Provide the (X, Y) coordinate of the cell's center where the given text is located.  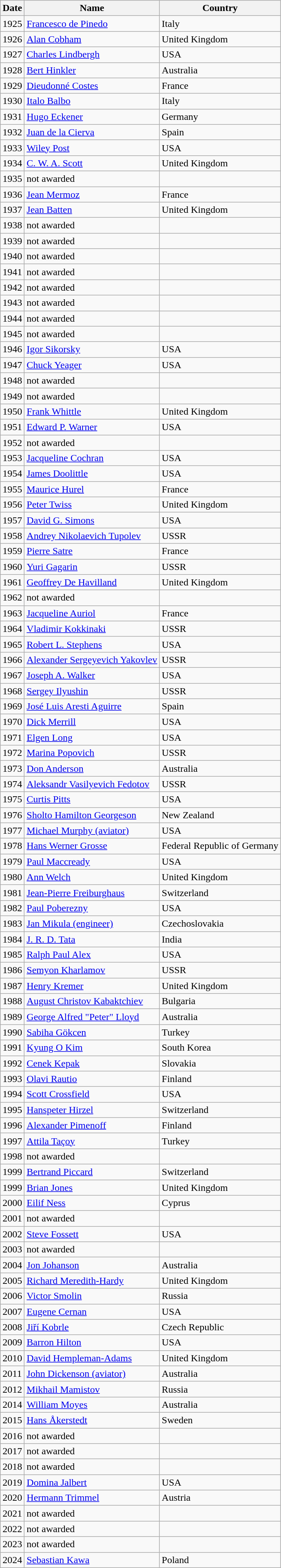
2010 (12, 1358)
Wiley Post (92, 148)
1925 (12, 24)
Marina Popovich (92, 753)
2015 (12, 1420)
Michael Murphy (aviator) (92, 830)
1968 (12, 691)
Semyon Kharlamov (92, 970)
Czech Republic (220, 1327)
Igor Sikorsky (92, 349)
Germany (220, 117)
2008 (12, 1327)
Vladimir Kokkinaki (92, 629)
1936 (12, 194)
1931 (12, 117)
Eilif Ness (92, 1203)
Alexander Pimenoff (92, 1125)
Hanspeter Hirzel (92, 1110)
Ralph Paul Alex (92, 955)
1995 (12, 1110)
J. R. D. Tata (92, 939)
1945 (12, 334)
Alan Cobham (92, 39)
2000 (12, 1203)
1962 (12, 598)
2012 (12, 1389)
Yuri Gagarin (92, 567)
1963 (12, 613)
Jan Mikula (engineer) (92, 923)
Mikhail Mamistov (92, 1389)
Bulgaria (220, 1001)
Country (220, 8)
Sebastian Kawa (92, 1560)
José Luis Aresti Aguirre (92, 707)
Joseph A. Walker (92, 675)
1947 (12, 365)
Richard Meredith-Hardy (92, 1281)
Czechoslovakia (220, 923)
1956 (12, 505)
Jean Batten (92, 210)
1992 (12, 1063)
2009 (12, 1343)
Steve Fossett (92, 1234)
Victor Smolin (92, 1296)
1977 (12, 830)
Poland (220, 1560)
1998 (12, 1156)
Francesco de Pinedo (92, 24)
Domina Jalbert (92, 1482)
1979 (12, 861)
1986 (12, 970)
Maurice Hurel (92, 489)
1987 (12, 986)
David Hempleman-Adams (92, 1358)
2018 (12, 1467)
Austria (220, 1498)
South Korea (220, 1048)
1990 (12, 1032)
1933 (12, 148)
2007 (12, 1312)
Pierre Satre (92, 551)
Sabiha Gökcen (92, 1032)
1981 (12, 892)
Dick Merrill (92, 722)
2016 (12, 1435)
1927 (12, 55)
James Doolittle (92, 474)
Cenek Kepak (92, 1063)
1954 (12, 474)
1974 (12, 784)
1953 (12, 458)
1958 (12, 536)
Chuck Yeager (92, 365)
Jacqueline Auriol (92, 613)
1952 (12, 442)
New Zealand (220, 815)
1965 (12, 644)
1964 (12, 629)
2014 (12, 1405)
1991 (12, 1048)
Henry Kremer (92, 986)
1926 (12, 39)
Jacqueline Cochran (92, 458)
Frank Whittle (92, 411)
1944 (12, 318)
2019 (12, 1482)
1948 (12, 380)
Ann Welch (92, 877)
2005 (12, 1281)
Hans Åkerstedt (92, 1420)
1978 (12, 846)
1967 (12, 675)
Alexander Sergeyevich Yakovlev (92, 660)
1985 (12, 955)
Paul Poberezny (92, 908)
Eugene Cernan (92, 1312)
1929 (12, 86)
2017 (12, 1451)
1994 (12, 1094)
Paul Maccready (92, 861)
Edward P. Warner (92, 427)
Hugo Eckener (92, 117)
Jean-Pierre Freiburghaus (92, 892)
Don Anderson (92, 769)
August Christov Kabaktchiev (92, 1001)
1988 (12, 1001)
Federal Republic of Germany (220, 846)
1934 (12, 163)
2001 (12, 1219)
Cyprus (220, 1203)
1928 (12, 70)
Kyung O Kim (92, 1048)
1939 (12, 241)
2021 (12, 1513)
William Moyes (92, 1405)
Aleksandr Vasilyevich Fedotov (92, 784)
Brian Jones (92, 1188)
1970 (12, 722)
2020 (12, 1498)
Jiří Kobrle (92, 1327)
Date (12, 8)
1960 (12, 567)
1959 (12, 551)
1984 (12, 939)
1976 (12, 815)
1941 (12, 272)
1975 (12, 799)
2003 (12, 1250)
1983 (12, 923)
Geoffrey De Havilland (92, 582)
Jon Johanson (92, 1265)
1951 (12, 427)
1932 (12, 132)
1996 (12, 1125)
1980 (12, 877)
India (220, 939)
David G. Simons (92, 520)
2023 (12, 1544)
Sweden (220, 1420)
1935 (12, 179)
Peter Twiss (92, 505)
2011 (12, 1374)
Andrey Nikolaevich Tupolev (92, 536)
C. W. A. Scott (92, 163)
Italo Balbo (92, 101)
1966 (12, 660)
2022 (12, 1529)
1937 (12, 210)
Barron Hilton (92, 1343)
Curtis Pitts (92, 799)
1961 (12, 582)
1938 (12, 225)
1969 (12, 707)
Hans Werner Grosse (92, 846)
1955 (12, 489)
Bert Hinkler (92, 70)
2002 (12, 1234)
1972 (12, 753)
1950 (12, 411)
1940 (12, 256)
1942 (12, 287)
Name (92, 8)
2004 (12, 1265)
Sholto Hamilton Georgeson (92, 815)
Robert L. Stephens (92, 644)
1949 (12, 396)
1989 (12, 1017)
1930 (12, 101)
1943 (12, 303)
Sergey Ilyushin (92, 691)
Scott Crossfield (92, 1094)
2024 (12, 1560)
Olavi Rautio (92, 1079)
Dieudonné Costes (92, 86)
1946 (12, 349)
1973 (12, 769)
Elgen Long (92, 738)
John Dickenson (aviator) (92, 1374)
2006 (12, 1296)
Slovakia (220, 1063)
Charles Lindbergh (92, 55)
Juan de la Cierva (92, 132)
Hermann Trimmel (92, 1498)
George Alfred "Peter" Lloyd (92, 1017)
1957 (12, 520)
1971 (12, 738)
Jean Mermoz (92, 194)
1997 (12, 1141)
Attila Taçoy (92, 1141)
1993 (12, 1079)
1982 (12, 908)
Bertrand Piccard (92, 1172)
